Return the (X, Y) coordinate for the center point of the cell that contains the specified text.  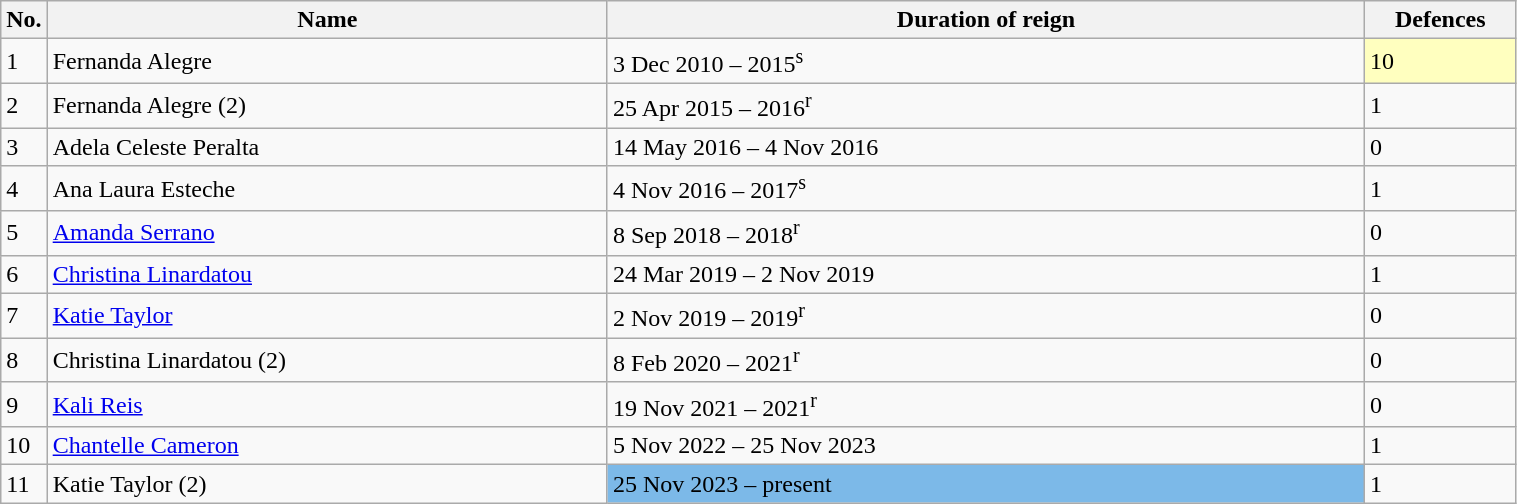
5 Nov 2022 – 25 Nov 2023 (986, 446)
19 Nov 2021 – 2021r (986, 404)
8 Sep 2018 – 2018r (986, 234)
14 May 2016 – 4 Nov 2016 (986, 147)
24 Mar 2019 – 2 Nov 2019 (986, 274)
Katie Taylor (327, 316)
Adela Celeste Peralta (327, 147)
4 (24, 188)
Kali Reis (327, 404)
Christina Linardatou (2) (327, 360)
Defences (1441, 20)
Fernanda Alegre (2) (327, 106)
25 Apr 2015 – 2016r (986, 106)
Amanda Serrano (327, 234)
Name (327, 20)
Christina Linardatou (327, 274)
2 Nov 2019 – 2019r (986, 316)
9 (24, 404)
No. (24, 20)
25 Nov 2023 – present (986, 484)
Katie Taylor (2) (327, 484)
6 (24, 274)
8 Feb 2020 – 2021r (986, 360)
3 (24, 147)
5 (24, 234)
Chantelle Cameron (327, 446)
Fernanda Alegre (327, 62)
8 (24, 360)
Duration of reign (986, 20)
7 (24, 316)
11 (24, 484)
3 Dec 2010 – 2015s (986, 62)
2 (24, 106)
Ana Laura Esteche (327, 188)
4 Nov 2016 – 2017s (986, 188)
